Search for the cell housing the specified text and yield its (X, Y) center coordinate. 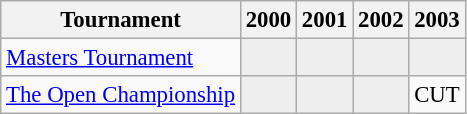
2002 (381, 20)
2001 (325, 20)
2000 (268, 20)
Tournament (121, 20)
The Open Championship (121, 95)
2003 (437, 20)
CUT (437, 95)
Masters Tournament (121, 58)
